Capture the cell that displays the provided text and extract its [X, Y] central coordinate. 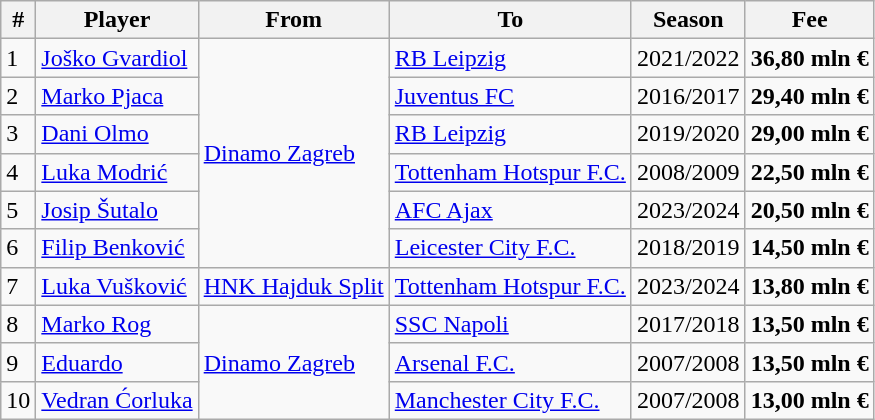
9 [18, 362]
Filip Benković [117, 248]
From [294, 20]
SSC Napoli [510, 324]
Josip Šutalo [117, 210]
Luka Modrić [117, 172]
To [510, 20]
29,40 mln € [810, 96]
20,50 mln € [810, 210]
Manchester City F.C. [510, 400]
2017/2018 [688, 324]
13,00 mln € [810, 400]
3 [18, 134]
2008/2009 [688, 172]
Leicester City F.C. [510, 248]
8 [18, 324]
Juventus FC [510, 96]
6 [18, 248]
Marko Pjaca [117, 96]
2016/2017 [688, 96]
7 [18, 286]
Season [688, 20]
29,00 mln € [810, 134]
4 [18, 172]
2019/2020 [688, 134]
AFC Ajax [510, 210]
22,50 mln € [810, 172]
HNK Hajduk Split [294, 286]
2018/2019 [688, 248]
14,50 mln € [810, 248]
Joško Gvardiol [117, 58]
1 [18, 58]
Eduardo [117, 362]
Arsenal F.C. [510, 362]
10 [18, 400]
13,80 mln € [810, 286]
Fee [810, 20]
Dani Olmo [117, 134]
# [18, 20]
36,80 mln € [810, 58]
Player [117, 20]
Luka Vušković [117, 286]
2021/2022 [688, 58]
Vedran Ćorluka [117, 400]
5 [18, 210]
2 [18, 96]
Marko Rog [117, 324]
